Find where the given text appears and provide that cell's center as (x, y) coordinate. 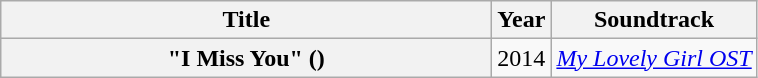
Title (246, 20)
Year (522, 20)
My Lovely Girl OST (654, 58)
2014 (522, 58)
Soundtrack (654, 20)
"I Miss You" () (246, 58)
